Determine the [X, Y] coordinate at the center of the cell enclosing the given text.  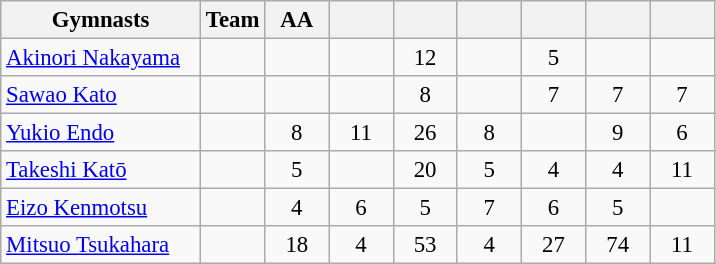
Takeshi Katō [101, 170]
Team [232, 20]
Gymnasts [101, 20]
20 [425, 170]
AA [297, 20]
74 [618, 245]
26 [425, 133]
Yukio Endo [101, 133]
Sawao Kato [101, 95]
9 [618, 133]
Eizo Kenmotsu [101, 208]
Akinori Nakayama [101, 58]
27 [553, 245]
12 [425, 58]
53 [425, 245]
18 [297, 245]
Mitsuo Tsukahara [101, 245]
